Find where the given text appears and provide that cell's center as [x, y] coordinate. 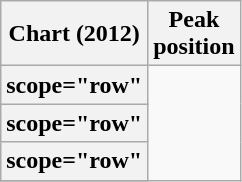
Chart (2012) [74, 34]
Peakposition [194, 34]
